Determine the [x, y] coordinate at the center of the cell enclosing the given text.  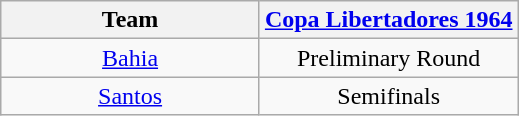
Semifinals [388, 96]
Preliminary Round [388, 58]
Team [130, 20]
Copa Libertadores 1964 [388, 20]
Santos [130, 96]
Bahia [130, 58]
